Identify which cell holds the provided text, then report its (x, y) central coordinate. 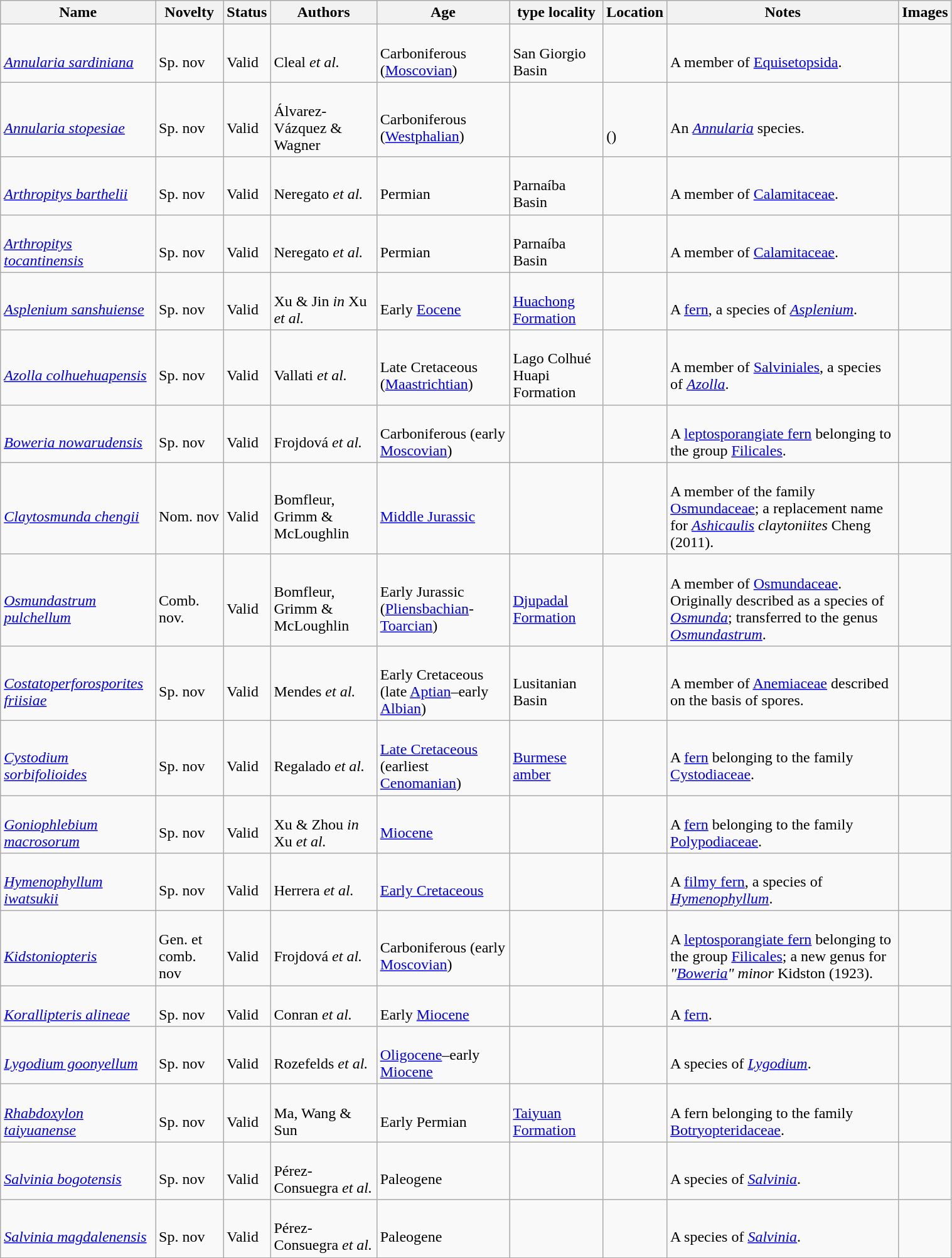
Álvarez-Vázquez & Wagner (324, 119)
Rhabdoxylon taiyuanense (78, 1113)
Early Permian (443, 1113)
Xu & Zhou in Xu et al. (324, 824)
Costatoperforosporites friisiae (78, 683)
Oligocene–early Miocene (443, 1055)
San Giorgio Basin (556, 53)
A fern belonging to the family Cystodiaceae. (783, 758)
Burmese amber (556, 758)
Cleal et al. (324, 53)
Regalado et al. (324, 758)
Xu & Jin in Xu et al. (324, 301)
() (635, 119)
Vallati et al. (324, 368)
Lago Colhué Huapi Formation (556, 368)
Hymenophyllum iwatsukii (78, 882)
Early Eocene (443, 301)
Miocene (443, 824)
Mendes et al. (324, 683)
Name (78, 13)
An Annularia species. (783, 119)
Conran et al. (324, 1006)
A fern, a species of Asplenium. (783, 301)
Kidstoniopteris (78, 949)
Arthropitys barthelii (78, 186)
Early Miocene (443, 1006)
Taiyuan Formation (556, 1113)
Cystodium sorbifolioides (78, 758)
Comb. nov. (190, 600)
Middle Jurassic (443, 508)
Djupadal Formation (556, 600)
Notes (783, 13)
Late Cretaceous (earliest Cenomanian) (443, 758)
Azolla colhuehuapensis (78, 368)
Salvinia magdalenensis (78, 1229)
Nom. nov (190, 508)
Age (443, 13)
Annularia sardiniana (78, 53)
A member of Salviniales, a species of Azolla. (783, 368)
Gen. et comb. nov (190, 949)
Claytosmunda chengii (78, 508)
Images (925, 13)
A member of Osmundaceae. Originally described as a species of Osmunda; transferred to the genus Osmundastrum. (783, 600)
Location (635, 13)
Lusitanian Basin (556, 683)
A fern belonging to the family Polypodiaceae. (783, 824)
Huachong Formation (556, 301)
Ma, Wang & Sun (324, 1113)
A leptosporangiate fern belonging to the group Filicales. (783, 434)
Novelty (190, 13)
Arthropitys tocantinensis (78, 243)
A leptosporangiate fern belonging to the group Filicales; a new genus for "Boweria" minor Kidston (1923). (783, 949)
Carboniferous (Moscovian) (443, 53)
Lygodium goonyellum (78, 1055)
Boweria nowarudensis (78, 434)
Status (247, 13)
A filmy fern, a species of Hymenophyllum. (783, 882)
A fern belonging to the family Botryopteridaceae. (783, 1113)
Authors (324, 13)
Rozefelds et al. (324, 1055)
Early Jurassic (Pliensbachian-Toarcian) (443, 600)
Annularia stopesiae (78, 119)
Osmundastrum pulchellum (78, 600)
Herrera et al. (324, 882)
A fern. (783, 1006)
Early Cretaceous (late Aptian–early Albian) (443, 683)
Salvinia bogotensis (78, 1171)
Late Cretaceous (Maastrichtian) (443, 368)
Asplenium sanshuiense (78, 301)
A species of Lygodium. (783, 1055)
Goniophlebium macrosorum (78, 824)
A member of the family Osmundaceae; a replacement name for Ashicaulis claytoniites Cheng (2011). (783, 508)
type locality (556, 13)
Korallipteris alineae (78, 1006)
A member of Anemiaceae described on the basis of spores. (783, 683)
Carboniferous (Westphalian) (443, 119)
Early Cretaceous (443, 882)
A member of Equisetopsida. (783, 53)
